Find where the given text appears and provide that cell's center as [X, Y] coordinate. 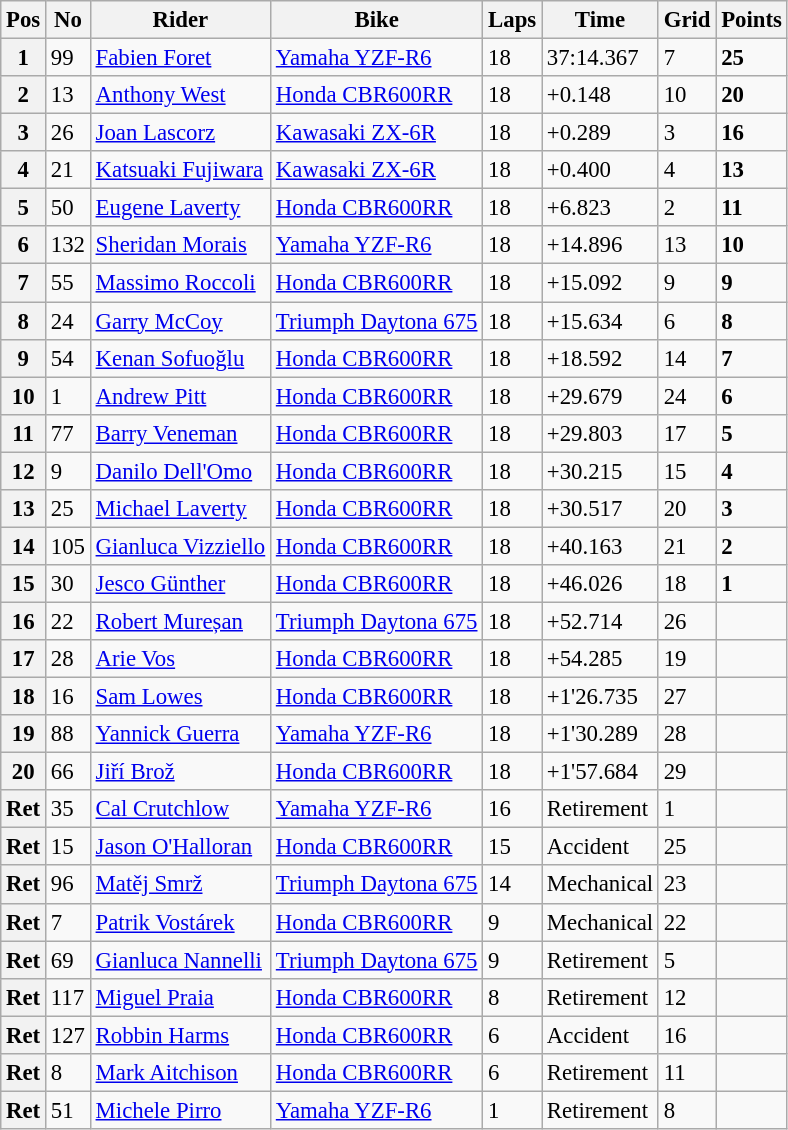
Points [752, 20]
Sheridan Morais [180, 245]
Bike [377, 20]
Kenan Sofuoğlu [180, 358]
+54.285 [600, 659]
+29.679 [600, 396]
+6.823 [600, 208]
+30.517 [600, 509]
Pos [24, 20]
Grid [686, 20]
Joan Lascorz [180, 133]
No [68, 20]
Michele Pirro [180, 1110]
132 [68, 245]
+1'26.735 [600, 697]
66 [68, 772]
+30.215 [600, 471]
Patrik Vostárek [180, 922]
51 [68, 1110]
27 [686, 697]
Time [600, 20]
Yannick Guerra [180, 734]
Robbin Harms [180, 1035]
35 [68, 809]
+0.289 [600, 133]
30 [68, 584]
88 [68, 734]
Matěj Smrž [180, 885]
96 [68, 885]
Robert Mureșan [180, 621]
37:14.367 [600, 58]
Massimo Roccoli [180, 283]
Andrew Pitt [180, 396]
Jesco Günther [180, 584]
Mark Aitchison [180, 1073]
+1'57.684 [600, 772]
Rider [180, 20]
Anthony West [180, 95]
Gianluca Nannelli [180, 960]
Garry McCoy [180, 321]
50 [68, 208]
Katsuaki Fujiwara [180, 170]
Barry Veneman [180, 433]
+29.803 [600, 433]
77 [68, 433]
Michael Laverty [180, 509]
Danilo Dell'Omo [180, 471]
23 [686, 885]
+18.592 [600, 358]
Jason O'Halloran [180, 847]
117 [68, 997]
Eugene Laverty [180, 208]
+40.163 [600, 546]
Laps [512, 20]
+0.148 [600, 95]
Fabien Foret [180, 58]
Sam Lowes [180, 697]
55 [68, 283]
105 [68, 546]
29 [686, 772]
+0.400 [600, 170]
Miguel Praia [180, 997]
+14.896 [600, 245]
69 [68, 960]
+15.092 [600, 283]
+15.634 [600, 321]
127 [68, 1035]
54 [68, 358]
+46.026 [600, 584]
+52.714 [600, 621]
Arie Vos [180, 659]
Cal Crutchlow [180, 809]
99 [68, 58]
Gianluca Vizziello [180, 546]
+1'30.289 [600, 734]
Jiří Brož [180, 772]
